Output the [x, y] coordinate of the center of the cell containing the given text.  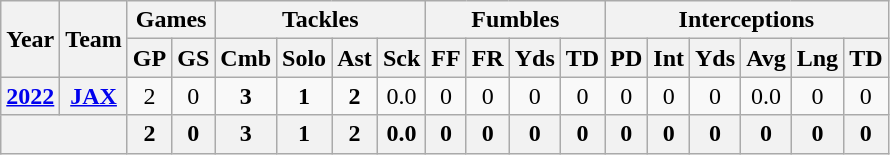
FR [488, 58]
Interceptions [746, 20]
2022 [30, 96]
Games [170, 20]
GS [194, 58]
Tackles [320, 20]
Year [30, 39]
Lng [817, 58]
PD [626, 58]
GP [149, 58]
Fumbles [516, 20]
Avg [766, 58]
JAX [94, 96]
FF [446, 58]
Solo [304, 58]
Ast [355, 58]
Cmb [246, 58]
Team [94, 39]
Sck [401, 58]
Int [669, 58]
